Pinpoint the cell where the given text exists, returning its [X, Y] midpoint coordinate. 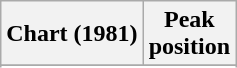
Chart (1981) [72, 34]
Peak position [189, 34]
